Detect which cell encompasses the target text, then output its (X, Y) center coordinate. 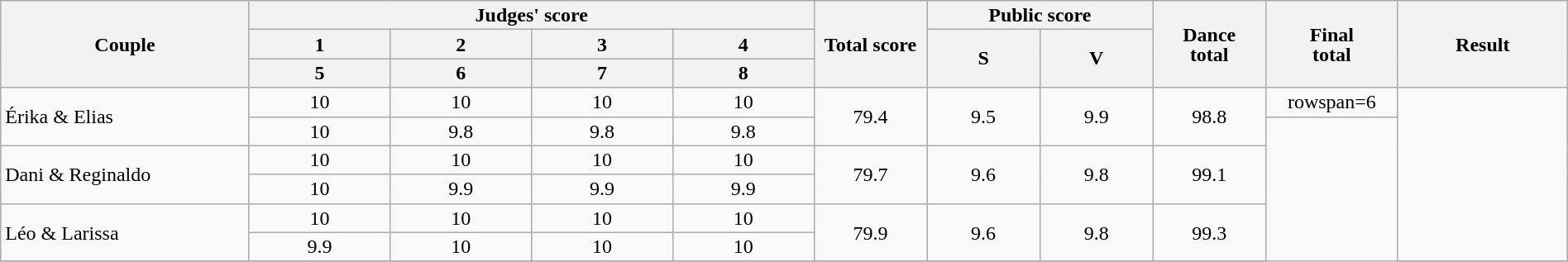
6 (461, 73)
Léo & Larissa (125, 232)
Public score (1040, 15)
2 (461, 45)
79.7 (870, 174)
Finaltotal (1331, 45)
79.4 (870, 117)
Dani & Reginaldo (125, 174)
Result (1482, 45)
79.9 (870, 232)
8 (743, 73)
99.1 (1209, 174)
Judges' score (531, 15)
V (1097, 59)
4 (743, 45)
1 (319, 45)
98.8 (1209, 117)
rowspan=6 (1331, 102)
3 (602, 45)
5 (319, 73)
Couple (125, 45)
99.3 (1209, 232)
7 (602, 73)
Érika & Elias (125, 117)
9.5 (984, 117)
Total score (870, 45)
S (984, 59)
Dancetotal (1209, 45)
